Search for the cell housing the specified text and yield its (x, y) center coordinate. 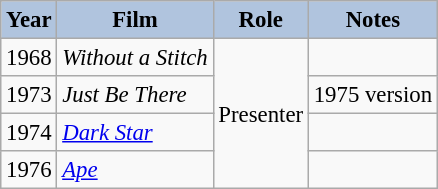
Notes (372, 20)
Year (29, 20)
Presenter (260, 114)
1974 (29, 133)
Without a Stitch (135, 58)
Ape (135, 170)
1975 version (372, 95)
Just Be There (135, 95)
1968 (29, 58)
1973 (29, 95)
Film (135, 20)
1976 (29, 170)
Dark Star (135, 133)
Role (260, 20)
